Return the [X, Y] coordinate for the center point of the cell that contains the specified text.  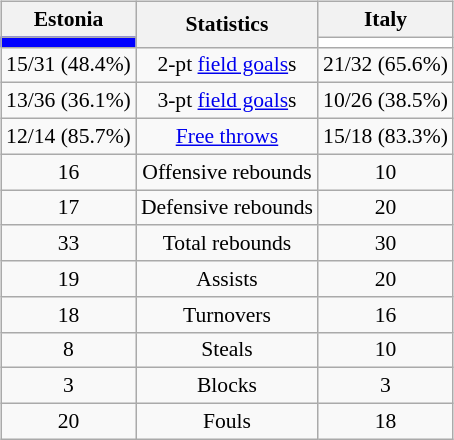
Turnovers [227, 314]
13/36 (36.1%) [68, 101]
17 [68, 208]
Free throws [227, 136]
2-pt field goalss [227, 65]
19 [68, 279]
15/31 (48.4%) [68, 65]
Defensive rebounds [227, 208]
Blocks [227, 386]
Total rebounds [227, 243]
12/14 (85.7%) [68, 136]
21/32 (65.6%) [386, 65]
30 [386, 243]
Fouls [227, 421]
Statistics [227, 24]
33 [68, 243]
15/18 (83.3%) [386, 136]
3-pt field goalss [227, 101]
Italy [386, 19]
Steals [227, 350]
Estonia [68, 19]
8 [68, 350]
Offensive rebounds [227, 172]
Assists [227, 279]
10/26 (38.5%) [386, 101]
